Return (X, Y) of the center of cell containing provided text 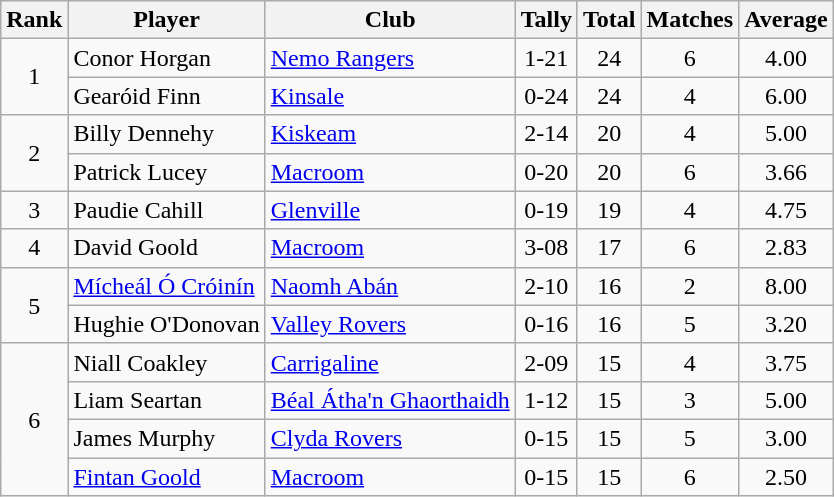
2-14 (546, 134)
Kinsale (390, 96)
3.00 (786, 438)
0-20 (546, 172)
17 (609, 248)
Clyda Rovers (390, 438)
Niall Coakley (166, 362)
Béal Átha'n Ghaorthaidh (390, 400)
Tally (546, 20)
Valley Rovers (390, 324)
0-16 (546, 324)
Liam Seartan (166, 400)
Nemo Rangers (390, 58)
Mícheál Ó Cróinín (166, 286)
Matches (690, 20)
8.00 (786, 286)
Fintan Goold (166, 477)
Glenville (390, 210)
Hughie O'Donovan (166, 324)
19 (609, 210)
1-12 (546, 400)
2.50 (786, 477)
James Murphy (166, 438)
1-21 (546, 58)
Rank (34, 20)
4.00 (786, 58)
3.66 (786, 172)
4.75 (786, 210)
Paudie Cahill (166, 210)
David Goold (166, 248)
Carrigaline (390, 362)
Total (609, 20)
Club (390, 20)
6.00 (786, 96)
3-08 (546, 248)
Kiskeam (390, 134)
Conor Horgan (166, 58)
3.75 (786, 362)
Billy Dennehy (166, 134)
Player (166, 20)
0-19 (546, 210)
1 (34, 77)
3.20 (786, 324)
2-10 (546, 286)
Average (786, 20)
Gearóid Finn (166, 96)
Patrick Lucey (166, 172)
2.83 (786, 248)
Naomh Abán (390, 286)
2-09 (546, 362)
0-24 (546, 96)
